Identify which cell holds the provided text, then report its [X, Y] central coordinate. 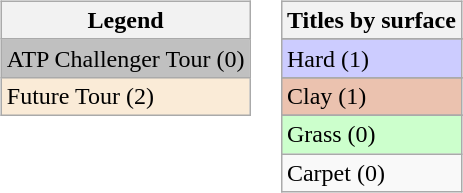
ATP Challenger Tour (0) [126, 58]
Clay (1) [371, 96]
Legend [126, 20]
Grass (0) [371, 134]
Hard (1) [371, 58]
Future Tour (2) [126, 96]
Titles by surface [371, 20]
Carpet (0) [371, 173]
